Return (X, Y) of the center of cell containing provided text 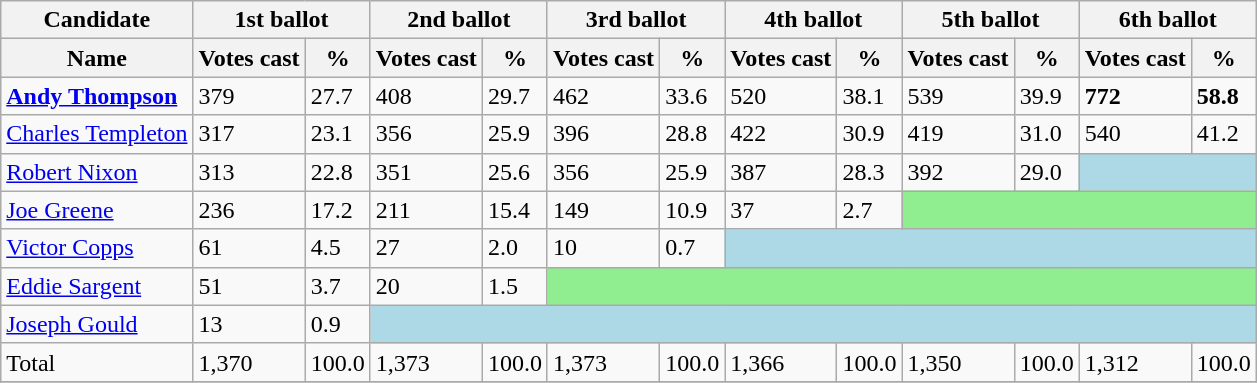
30.9 (870, 134)
211 (426, 210)
38.1 (870, 96)
13 (249, 324)
20 (426, 286)
149 (603, 210)
41.2 (1224, 134)
462 (603, 96)
422 (781, 134)
37 (781, 210)
Eddie Sargent (97, 286)
317 (249, 134)
Andy Thompson (97, 96)
1.5 (514, 286)
2.0 (514, 248)
520 (781, 96)
58.8 (1224, 96)
61 (249, 248)
0.7 (692, 248)
387 (781, 172)
540 (1135, 134)
Robert Nixon (97, 172)
51 (249, 286)
15.4 (514, 210)
2.7 (870, 210)
Joe Greene (97, 210)
1,350 (958, 362)
Charles Templeton (97, 134)
27 (426, 248)
1,370 (249, 362)
772 (1135, 96)
379 (249, 96)
4.5 (338, 248)
1st ballot (282, 20)
28.3 (870, 172)
4th ballot (814, 20)
3.7 (338, 286)
10 (603, 248)
Joseph Gould (97, 324)
1,312 (1135, 362)
3rd ballot (636, 20)
6th ballot (1168, 20)
396 (603, 134)
313 (249, 172)
392 (958, 172)
29.0 (1046, 172)
33.6 (692, 96)
0.9 (338, 324)
25.6 (514, 172)
27.7 (338, 96)
39.9 (1046, 96)
539 (958, 96)
2nd ballot (458, 20)
31.0 (1046, 134)
Victor Copps (97, 248)
10.9 (692, 210)
1,366 (781, 362)
Total (97, 362)
419 (958, 134)
Name (97, 58)
22.8 (338, 172)
5th ballot (990, 20)
29.7 (514, 96)
23.1 (338, 134)
17.2 (338, 210)
236 (249, 210)
28.8 (692, 134)
Candidate (97, 20)
351 (426, 172)
408 (426, 96)
